Return the (x, y) coordinate for the center point of the cell that contains the specified text.  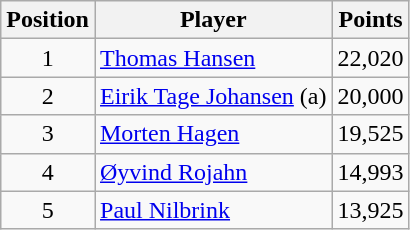
Øyvind Rojahn (213, 172)
19,525 (370, 134)
22,020 (370, 58)
Points (370, 20)
Eirik Tage Johansen (a) (213, 96)
Morten Hagen (213, 134)
3 (48, 134)
1 (48, 58)
2 (48, 96)
4 (48, 172)
5 (48, 210)
Paul Nilbrink (213, 210)
14,993 (370, 172)
Thomas Hansen (213, 58)
Position (48, 20)
20,000 (370, 96)
Player (213, 20)
13,925 (370, 210)
